Return the [x, y] coordinate for the center point of the cell that contains the specified text.  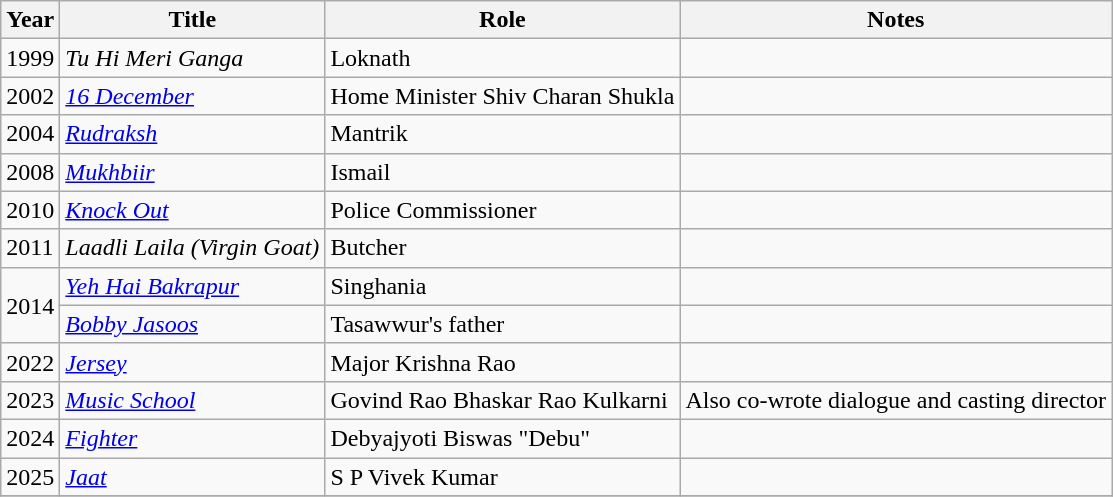
Role [502, 20]
Loknath [502, 58]
Bobby Jasoos [192, 324]
2008 [30, 172]
Major Krishna Rao [502, 362]
2004 [30, 134]
Home Minister Shiv Charan Shukla [502, 96]
Mukhbiir [192, 172]
Also co-wrote dialogue and casting director [896, 400]
Govind Rao Bhaskar Rao Kulkarni [502, 400]
Yeh Hai Bakrapur [192, 286]
2023 [30, 400]
Tu Hi Meri Ganga [192, 58]
S P Vivek Kumar [502, 477]
2022 [30, 362]
2025 [30, 477]
Notes [896, 20]
Music School [192, 400]
Tasawwur's father [502, 324]
Jaat [192, 477]
Mantrik [502, 134]
Knock Out [192, 210]
Jersey [192, 362]
Fighter [192, 438]
Title [192, 20]
16 December [192, 96]
Ismail [502, 172]
Year [30, 20]
2014 [30, 305]
2024 [30, 438]
1999 [30, 58]
2010 [30, 210]
2002 [30, 96]
Police Commissioner [502, 210]
Laadli Laila (Virgin Goat) [192, 248]
Debyajyoti Biswas "Debu" [502, 438]
Singhania [502, 286]
Rudraksh [192, 134]
Butcher [502, 248]
2011 [30, 248]
